Capture the cell that displays the provided text and extract its (X, Y) central coordinate. 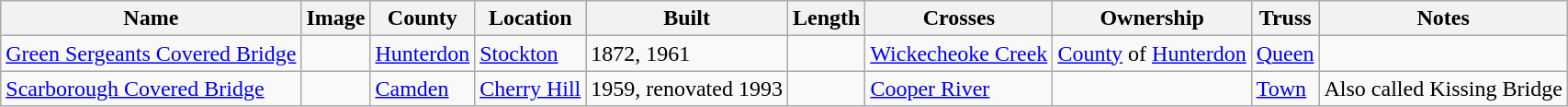
Location (531, 18)
County (423, 18)
Cooper River (959, 89)
Hunterdon (423, 53)
Truss (1285, 18)
Name (151, 18)
County of Hunterdon (1152, 53)
1959, renovated 1993 (687, 89)
Wickecheoke Creek (959, 53)
Crosses (959, 18)
Camden (423, 89)
Stockton (531, 53)
Also called Kissing Bridge (1443, 89)
Scarborough Covered Bridge (151, 89)
Town (1285, 89)
Green Sergeants Covered Bridge (151, 53)
Queen (1285, 53)
Notes (1443, 18)
1872, 1961 (687, 53)
Length (826, 18)
Cherry Hill (531, 89)
Image (336, 18)
Built (687, 18)
Ownership (1152, 18)
